Pinpoint the cell where the given text exists, returning its (X, Y) midpoint coordinate. 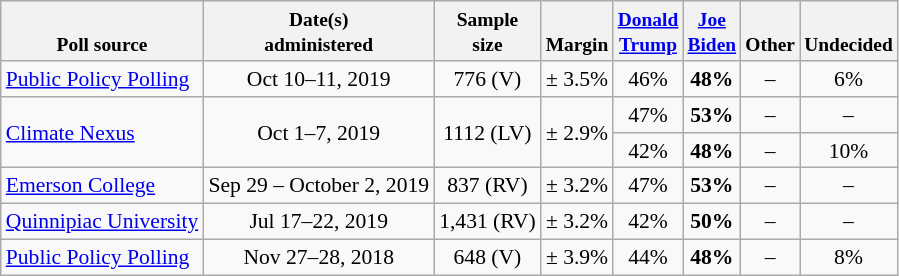
648 (V) (488, 258)
776 (V) (488, 79)
Margin (577, 31)
Samplesize (488, 31)
DonaldTrump (648, 31)
1,431 (RV) (488, 222)
Emerson College (102, 186)
6% (849, 79)
± 3.9% (577, 258)
± 2.9% (577, 132)
Date(s)administered (318, 31)
Poll source (102, 31)
Quinnipiac University (102, 222)
8% (849, 258)
Jul 17–22, 2019 (318, 222)
50% (712, 222)
10% (849, 151)
837 (RV) (488, 186)
Undecided (849, 31)
Climate Nexus (102, 132)
Sep 29 – October 2, 2019 (318, 186)
Nov 27–28, 2018 (318, 258)
JoeBiden (712, 31)
46% (648, 79)
Oct 1–7, 2019 (318, 132)
1112 (LV) (488, 132)
44% (648, 258)
Oct 10–11, 2019 (318, 79)
Other (770, 31)
± 3.5% (577, 79)
